Capture the cell that displays the provided text and extract its [x, y] central coordinate. 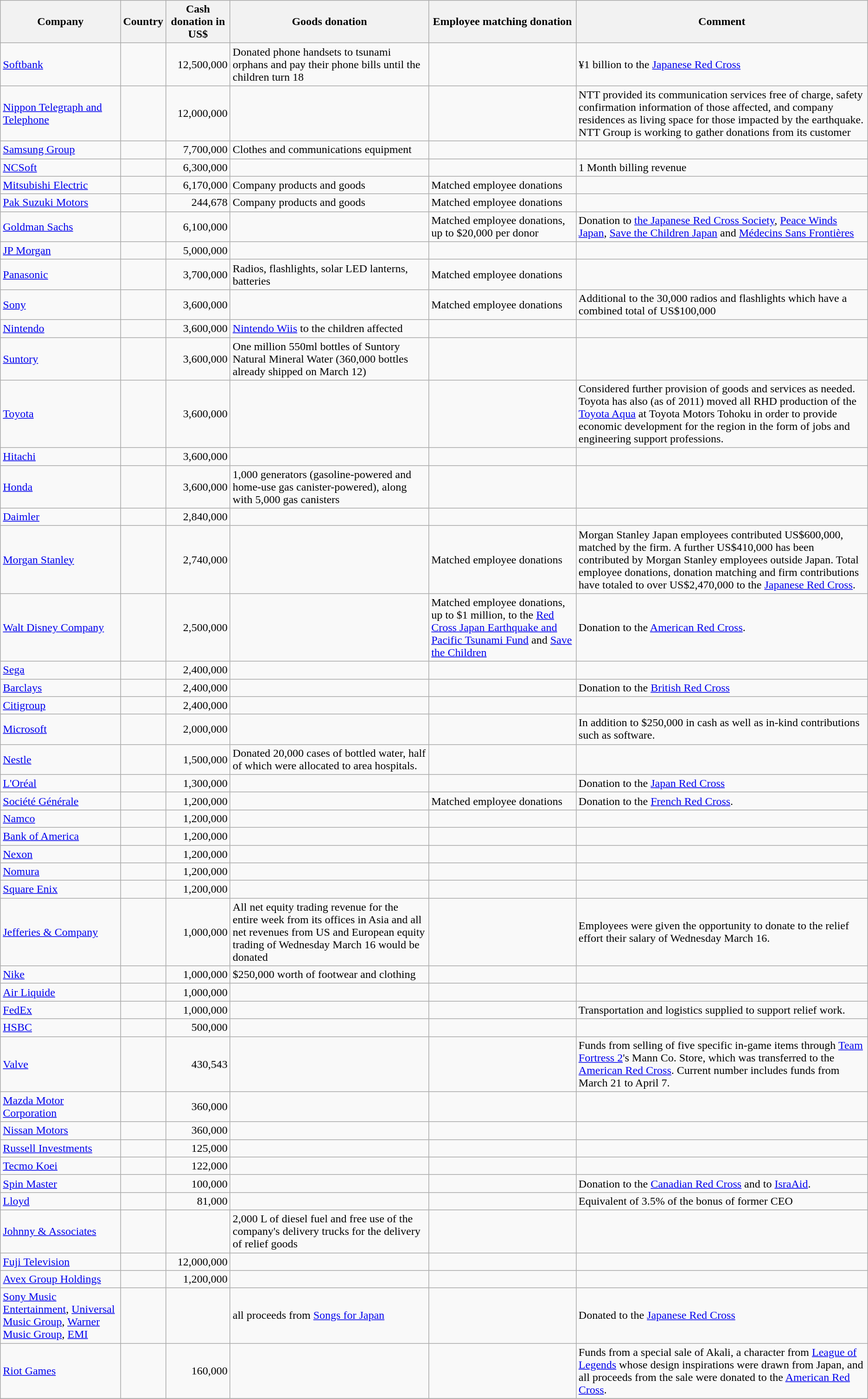
Air Liquide [60, 992]
Daimler [60, 517]
Nissan Motors [60, 1131]
In addition to $250,000 in cash as well as in-kind contributions such as software. [721, 729]
Jefferies & Company [60, 932]
Microsoft [60, 729]
Matched employee donations, up to $1 million, to the Red Cross Japan Earthquake and Pacific Tsunami Fund and Save the Children [503, 627]
Country [143, 22]
5,000,000 [198, 250]
Goods donation [329, 22]
Mitsubishi Electric [60, 185]
FedEx [60, 1010]
6,300,000 [198, 167]
Equivalent of 3.5% of the bonus of former CEO [721, 1201]
Fuji Television [60, 1262]
One million 550ml bottles of Suntory Natural Mineral Water (360,000 bottles already shipped on March 12) [329, 359]
100,000 [198, 1183]
Barclays [60, 688]
Nestle [60, 760]
Société Générale [60, 801]
Donated 20,000 cases of bottled water, half of which were allocated to area hospitals. [329, 760]
Nintendo Wiis to the children affected [329, 328]
Nintendo [60, 328]
Suntory [60, 359]
Donation to the American Red Cross. [721, 627]
122,000 [198, 1166]
Walt Disney Company [60, 627]
Employees were given the opportunity to donate to the relief effort their salary of Wednesday March 16. [721, 932]
Square Enix [60, 889]
430,543 [198, 1064]
Cash donation in US$ [198, 22]
Sega [60, 670]
Donated to the Japanese Red Cross [721, 1316]
Morgan Stanley [60, 560]
160,000 [198, 1371]
Bank of America [60, 836]
3,700,000 [198, 275]
Johnny & Associates [60, 1231]
Hitachi [60, 457]
Donation to the French Red Cross. [721, 801]
Nike [60, 975]
Donated phone handsets to tsunami orphans and pay their phone bills until the children turn 18 [329, 64]
Honda [60, 487]
L'Oréal [60, 783]
1 Month billing revenue [721, 167]
2,840,000 [198, 517]
Riot Games [60, 1371]
Namco [60, 818]
1,500,000 [198, 760]
Comment [721, 22]
2,740,000 [198, 560]
1,000 generators (gasoline-powered and home-use gas canister-powered), along with 5,000 gas canisters [329, 487]
Employee matching donation [503, 22]
81,000 [198, 1201]
Sony Music Entertainment, Universal Music Group, Warner Music Group, EMI [60, 1316]
2,000 L of diesel fuel and free use of the company's delivery trucks for the delivery of relief goods [329, 1231]
Valve [60, 1064]
Donation to the Canadian Red Cross and to IsraAid. [721, 1183]
¥1 billion to the Japanese Red Cross [721, 64]
HSBC [60, 1028]
NCSoft [60, 167]
Toyota [60, 414]
2,500,000 [198, 627]
all proceeds from Songs for Japan [329, 1316]
6,100,000 [198, 226]
Company [60, 22]
Donation to the Japanese Red Cross Society, Peace Winds Japan, Save the Children Japan and Médecins Sans Frontières [721, 226]
Citigroup [60, 705]
1,300,000 [198, 783]
Lloyd [60, 1201]
2,000,000 [198, 729]
Nomura [60, 872]
Clothes and communications equipment [329, 150]
Sony [60, 304]
Donation to the British Red Cross [721, 688]
12,500,000 [198, 64]
7,700,000 [198, 150]
125,000 [198, 1148]
Goldman Sachs [60, 226]
500,000 [198, 1028]
Nippon Telegraph and Telephone [60, 113]
$250,000 worth of footwear and clothing [329, 975]
6,170,000 [198, 185]
Matched employee donations, up to $20,000 per donor [503, 226]
Mazda Motor Corporation [60, 1106]
Donation to the Japan Red Cross [721, 783]
Panasonic [60, 275]
Softbank [60, 64]
Avex Group Holdings [60, 1279]
JP Morgan [60, 250]
Pak Suzuki Motors [60, 203]
Tecmo Koei [60, 1166]
Nexon [60, 854]
Samsung Group [60, 150]
244,678 [198, 203]
Radios, flashlights, solar LED lanterns, batteries [329, 275]
Transportation and logistics supplied to support relief work. [721, 1010]
Russell Investments [60, 1148]
Spin Master [60, 1183]
Additional to the 30,000 radios and flashlights which have a combined total of US$100,000 [721, 304]
